Pinpoint the cell where the given text exists, returning its [x, y] midpoint coordinate. 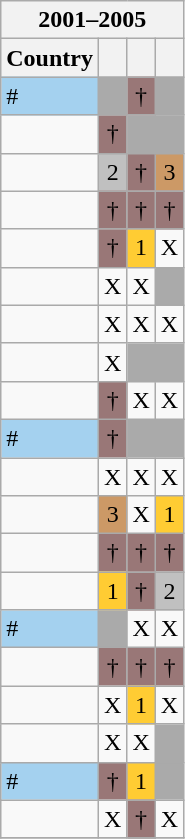
2001–2005 [92, 20]
Country [50, 58]
